Extract the [x, y] coordinate from the center of the cell holding the provided text.  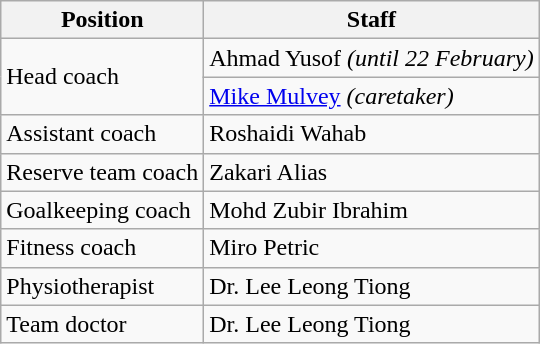
Staff [372, 20]
Ahmad Yusof (until 22 February) [372, 58]
Position [102, 20]
Team doctor [102, 324]
Mohd Zubir Ibrahim [372, 210]
Zakari Alias [372, 172]
Miro Petric [372, 248]
Head coach [102, 77]
Physiotherapist [102, 286]
Reserve team coach [102, 172]
Roshaidi Wahab [372, 134]
Goalkeeping coach [102, 210]
Fitness coach [102, 248]
Mike Mulvey (caretaker) [372, 96]
Assistant coach [102, 134]
